Provide the (X, Y) coordinate of the cell's center where the given text is located.  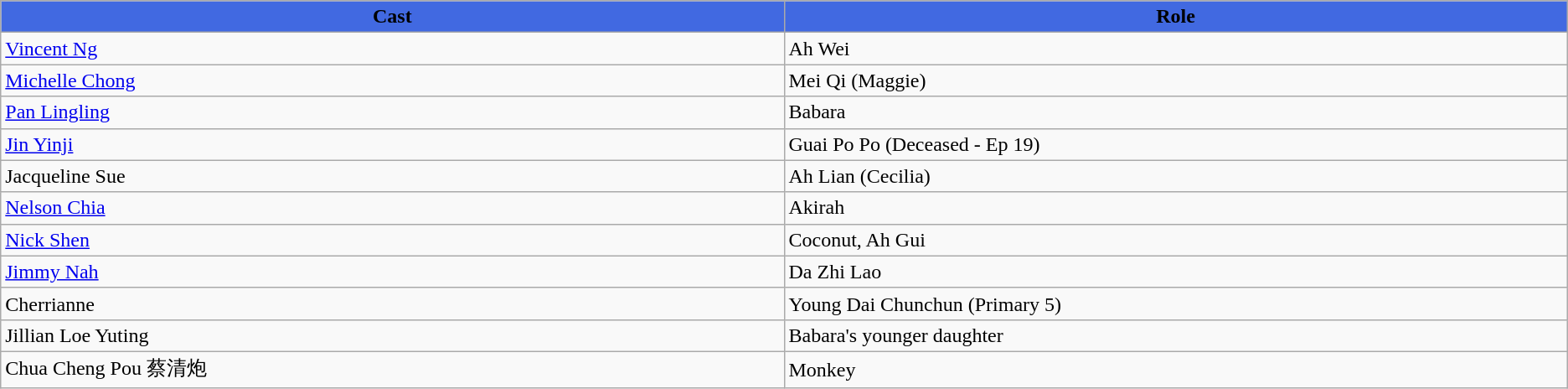
Babara's younger daughter (1176, 335)
Cast (392, 17)
Mei Qi (Maggie) (1176, 80)
Jimmy Nah (392, 272)
Cherrianne (392, 303)
Ah Lian (Cecilia) (1176, 176)
Nick Shen (392, 240)
Nelson Chia (392, 208)
Guai Po Po (Deceased - Ep 19) (1176, 144)
Coconut, Ah Gui (1176, 240)
Babara (1176, 112)
Michelle Chong (392, 80)
Chua Cheng Pou 蔡清炮 (392, 369)
Role (1176, 17)
Akirah (1176, 208)
Vincent Ng (392, 49)
Monkey (1176, 369)
Young Dai Chunchun (Primary 5) (1176, 303)
Ah Wei (1176, 49)
Da Zhi Lao (1176, 272)
Pan Lingling (392, 112)
Jillian Loe Yuting (392, 335)
Jin Yinji (392, 144)
Jacqueline Sue (392, 176)
